Capture the cell that displays the provided text and extract its (X, Y) central coordinate. 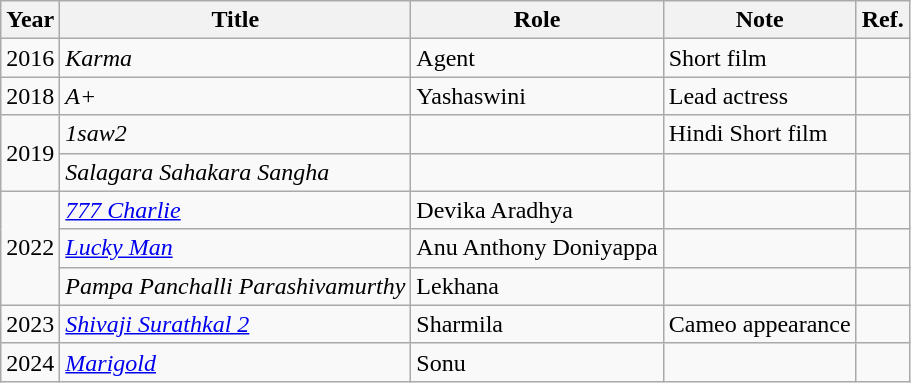
Title (236, 20)
Lucky Man (236, 248)
Yashaswini (537, 96)
Agent (537, 58)
Short film (760, 58)
Karma (236, 58)
Cameo appearance (760, 324)
777 Charlie (236, 210)
Ref. (882, 20)
Hindi Short film (760, 134)
2022 (30, 248)
A+ (236, 96)
Note (760, 20)
Marigold (236, 362)
2024 (30, 362)
Anu Anthony Doniyappa (537, 248)
Sonu (537, 362)
2019 (30, 153)
2018 (30, 96)
2016 (30, 58)
Role (537, 20)
Lead actress (760, 96)
Lekhana (537, 286)
Sharmila (537, 324)
Pampa Panchalli Parashivamurthy (236, 286)
Devika Aradhya (537, 210)
Shivaji Surathkal 2 (236, 324)
Year (30, 20)
2023 (30, 324)
Salagara Sahakara Sangha (236, 172)
1saw2 (236, 134)
